Detect which cell encompasses the target text, then output its [X, Y] center coordinate. 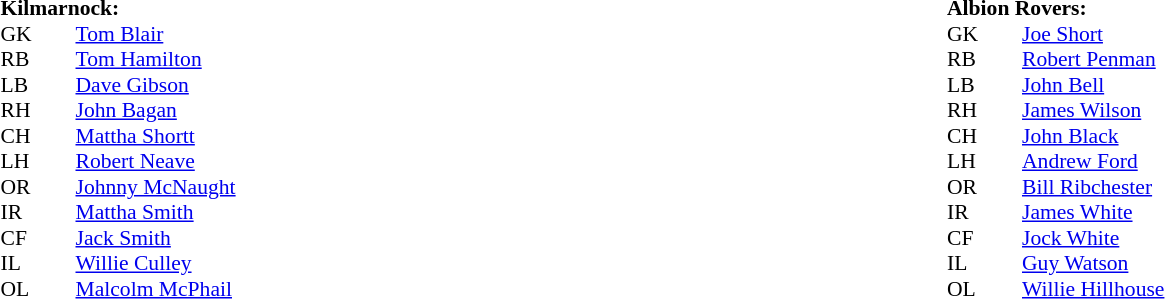
Guy Watson [1093, 263]
James Wilson [1093, 111]
Mattha Shortt [156, 136]
John Bell [1093, 85]
Robert Neave [156, 161]
Tom Hamilton [156, 59]
Dave Gibson [156, 85]
Willie Culley [156, 263]
Andrew Ford [1093, 161]
Jock White [1093, 238]
Jack Smith [156, 238]
Johnny McNaught [156, 187]
John Black [1093, 136]
James White [1093, 213]
Mattha Smith [156, 213]
Joe Short [1093, 34]
Robert Penman [1093, 59]
Bill Ribchester [1093, 187]
Tom Blair [156, 34]
John Bagan [156, 111]
